Determine the [x, y] coordinate at the center of the cell enclosing the given text.  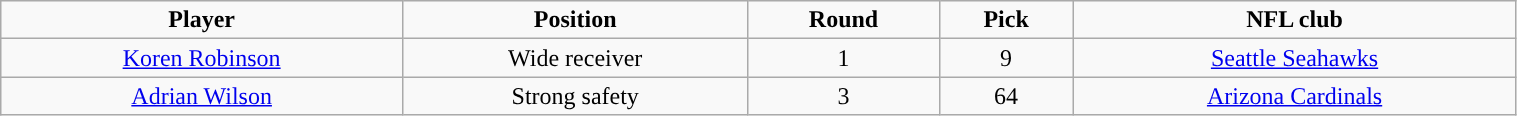
Position [576, 20]
Seattle Seahawks [1294, 58]
Koren Robinson [202, 58]
Player [202, 20]
Pick [1006, 20]
64 [1006, 96]
9 [1006, 58]
Arizona Cardinals [1294, 96]
Wide receiver [576, 58]
Strong safety [576, 96]
Adrian Wilson [202, 96]
3 [844, 96]
Round [844, 20]
NFL club [1294, 20]
1 [844, 58]
